Identify which cell holds the provided text, then report its [x, y] central coordinate. 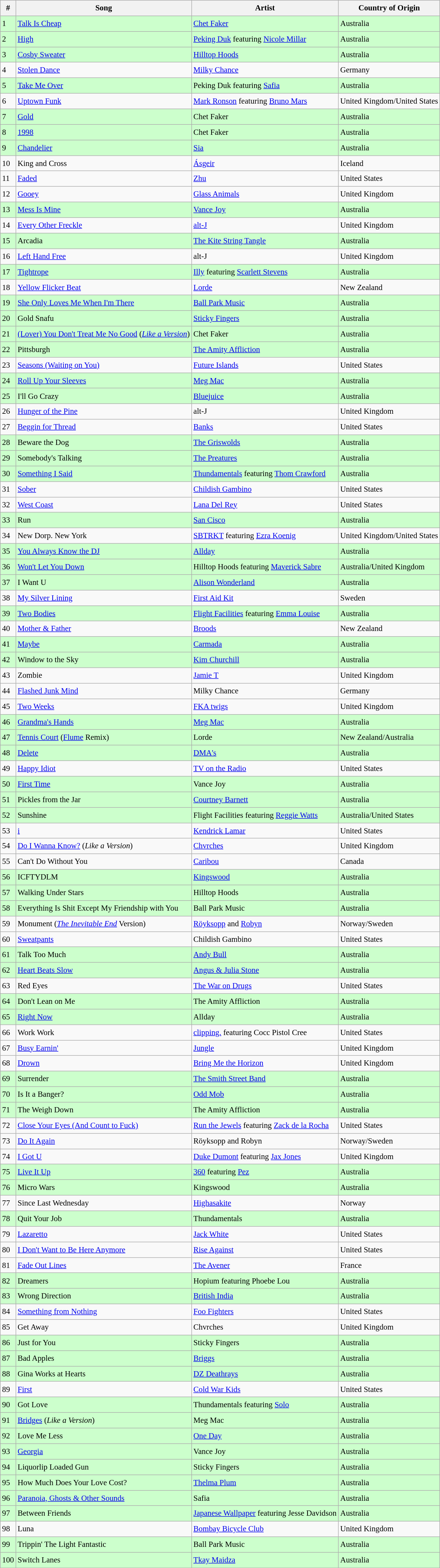
Thundamentals featuring Solo [265, 1405]
48 [8, 753]
Talk Is Cheap [104, 24]
63 [8, 986]
80 [8, 1250]
Monument (The Inevitable End Version) [104, 924]
Wrong Direction [104, 1296]
100 [8, 1560]
clipping. featuring Cocc Pistol Cree [265, 1033]
41 [8, 645]
Trippin' The Light Fantastic [104, 1545]
Happy Idiot [104, 769]
The Kite String Tangle [265, 241]
36 [8, 567]
Liquorlip Loaded Gun [104, 1467]
46 [8, 722]
98 [8, 1529]
Bridges (Like a Version) [104, 1421]
4 [8, 70]
56 [8, 877]
74 [8, 1157]
Norway [389, 1203]
49 [8, 769]
Flight Facilities featuring Emma Louise [265, 613]
Switch Lanes [104, 1560]
Every Other Freckle [104, 225]
6 [8, 101]
76 [8, 1188]
One Day [265, 1436]
Is It a Banger? [104, 1094]
Bring Me the Horizon [265, 1064]
Iceland [389, 164]
86 [8, 1343]
5 [8, 86]
27 [8, 427]
Left Hand Free [104, 256]
Broods [265, 629]
Something from Nothing [104, 1312]
99 [8, 1545]
Everything Is Shit Except My Friendship with You [104, 909]
67 [8, 1048]
The War on Drugs [265, 986]
17 [8, 272]
Sia [265, 148]
Busy Earnin' [104, 1048]
Hilltop Hoods featuring Maverick Sabre [265, 567]
Gooey [104, 194]
Japanese Wallpaper featuring Jesse Davidson [265, 1514]
71 [8, 1110]
77 [8, 1203]
Two Weeks [104, 706]
18 [8, 288]
73 [8, 1141]
30 [8, 474]
84 [8, 1312]
Yellow Flicker Beat [104, 288]
13 [8, 210]
Window to the Sky [104, 660]
34 [8, 536]
Glass Animals [265, 194]
12 [8, 194]
I Don't Want to Be Here Anymore [104, 1250]
Bombay Bicycle Club [265, 1529]
55 [8, 861]
SBTRKT featuring Ezra Koenig [265, 536]
83 [8, 1296]
Zombie [104, 676]
Hopium featuring Phoebe Lou [265, 1281]
52 [8, 815]
(Lover) You Don't Treat Me No Good (Like a Version) [104, 334]
61 [8, 955]
Duke Dumont featuring Jax Jones [265, 1157]
35 [8, 552]
22 [8, 349]
How Much Does Your Love Cost? [104, 1482]
Somebody's Talking [104, 458]
Uptown Funk [104, 101]
France [389, 1265]
25 [8, 396]
TV on the Radio [265, 769]
Andy Bull [265, 955]
78 [8, 1218]
79 [8, 1234]
Between Friends [104, 1514]
92 [8, 1436]
Georgia [104, 1451]
1 [8, 24]
Foo Fighters [265, 1312]
Odd Mob [265, 1094]
32 [8, 505]
Country of Origin [389, 8]
i [104, 831]
360 featuring Pez [265, 1172]
42 [8, 660]
50 [8, 784]
24 [8, 380]
Carmada [265, 645]
Kim Churchill [265, 660]
Jungle [265, 1048]
Flashed Junk Mind [104, 691]
The Griswolds [265, 443]
Two Bodies [104, 613]
ICFTYDLM [104, 877]
72 [8, 1125]
66 [8, 1033]
Mark Ronson featuring Bruno Mars [265, 101]
Take Me Over [104, 86]
Pickles from the Jar [104, 800]
31 [8, 489]
89 [8, 1390]
44 [8, 691]
Run the Jewels featuring Zack de la Rocha [265, 1125]
Lana Del Rey [265, 505]
Love Me Less [104, 1436]
New Dorp. New York [104, 536]
8 [8, 132]
Arcadia [104, 241]
53 [8, 831]
Ásgeir [265, 164]
1998 [104, 132]
85 [8, 1327]
Delete [104, 753]
Lazaretto [104, 1234]
Chandelier [104, 148]
Mess Is Mine [104, 210]
33 [8, 520]
26 [8, 412]
28 [8, 443]
High [104, 40]
96 [8, 1498]
11 [8, 179]
Surrender [104, 1079]
First Aid Kit [265, 598]
Dreamers [104, 1281]
Alison Wonderland [265, 582]
95 [8, 1482]
British India [265, 1296]
Illy featuring Scarlett Stevens [265, 272]
Australia/United States [389, 815]
My Silver Lining [104, 598]
Run [104, 520]
39 [8, 613]
15 [8, 241]
54 [8, 846]
Caribou [265, 861]
Roll Up Your Sleeves [104, 380]
Kendrick Lamar [265, 831]
Jamie T [265, 676]
Zhu [265, 179]
20 [8, 319]
Bad Apples [104, 1358]
DMA's [265, 753]
87 [8, 1358]
Song [104, 8]
Hunger of the Pine [104, 412]
37 [8, 582]
58 [8, 909]
Gold Snafu [104, 319]
Flight Facilities featuring Reggie Watts [265, 815]
Fade Out Lines [104, 1265]
64 [8, 1001]
Beggin for Thread [104, 427]
2 [8, 40]
97 [8, 1514]
King and Cross [104, 164]
You Always Know the DJ [104, 552]
3 [8, 55]
Do It Again [104, 1141]
Mother & Father [104, 629]
Tightrope [104, 272]
Get Away [104, 1327]
Sweatpants [104, 939]
23 [8, 365]
Can't Do Without You [104, 861]
I Got U [104, 1157]
Drown [104, 1064]
Cold War Kids [265, 1390]
47 [8, 737]
82 [8, 1281]
Just for You [104, 1343]
Sweden [389, 598]
60 [8, 939]
Jack White [265, 1234]
29 [8, 458]
Pittsburgh [104, 349]
9 [8, 148]
Paranoia, Ghosts & Other Sounds [104, 1498]
Safia [265, 1498]
Heart Beats Slow [104, 970]
West Coast [104, 505]
45 [8, 706]
Close Your Eyes (And Count to Fuck) [104, 1125]
59 [8, 924]
Since Last Wednesday [104, 1203]
Grandma's Hands [104, 722]
68 [8, 1064]
Bluejuice [265, 396]
Work Work [104, 1033]
Thelma Plum [265, 1482]
Right Now [104, 1017]
Seasons (Waiting on You) [104, 365]
Cosby Sweater [104, 55]
Live It Up [104, 1172]
81 [8, 1265]
Tkay Maidza [265, 1560]
I Want U [104, 582]
Micro Wars [104, 1188]
The Weigh Down [104, 1110]
Peking Duk featuring Safia [265, 86]
65 [8, 1017]
Talk Too Much [104, 955]
Don't Lean on Me [104, 1001]
Rise Against [265, 1250]
The Smith Street Band [265, 1079]
Do I Wanna Know? (Like a Version) [104, 846]
75 [8, 1172]
She Only Loves Me When I'm There [104, 303]
# [8, 8]
Banks [265, 427]
69 [8, 1079]
Thundamentals [265, 1218]
14 [8, 225]
First [104, 1390]
Briggs [265, 1358]
10 [8, 164]
FKA twigs [265, 706]
21 [8, 334]
91 [8, 1421]
19 [8, 303]
90 [8, 1405]
70 [8, 1094]
Highasakite [265, 1203]
Quit Your Job [104, 1218]
Canada [389, 861]
Sunshine [104, 815]
Faded [104, 179]
Artist [265, 8]
Got Love [104, 1405]
Thundamentals featuring Thom Crawford [265, 474]
Sober [104, 489]
Beware the Dog [104, 443]
93 [8, 1451]
7 [8, 116]
San Cisco [265, 520]
First Time [104, 784]
Future Islands [265, 365]
New Zealand/Australia [389, 737]
51 [8, 800]
Something I Said [104, 474]
Walking Under Stars [104, 893]
I'll Go Crazy [104, 396]
40 [8, 629]
Red Eyes [104, 986]
Angus & Julia Stone [265, 970]
16 [8, 256]
Luna [104, 1529]
Courtney Barnett [265, 800]
DZ Deathrays [265, 1374]
Peking Duk featuring Nicole Millar [265, 40]
62 [8, 970]
Tennis Court (Flume Remix) [104, 737]
43 [8, 676]
The Preatures [265, 458]
Gold [104, 116]
94 [8, 1467]
Won't Let You Down [104, 567]
The Avener [265, 1265]
Gina Works at Hearts [104, 1374]
Stolen Dance [104, 70]
57 [8, 893]
88 [8, 1374]
Maybe [104, 645]
38 [8, 598]
Australia/United Kingdom [389, 567]
